Find where the given text appears and provide that cell's center as [X, Y] coordinate. 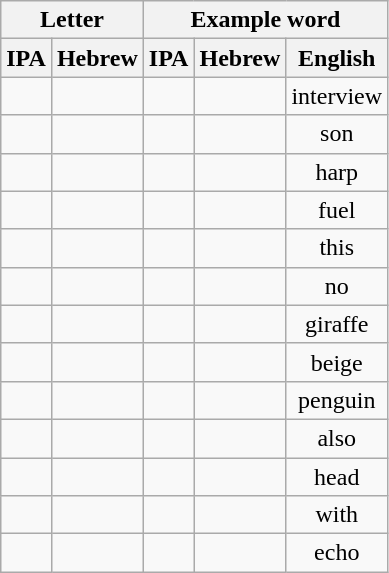
penguin [337, 400]
no [337, 286]
with [337, 515]
son [337, 134]
Letter [72, 20]
interview [337, 96]
fuel [337, 210]
beige [337, 362]
head [337, 477]
also [337, 438]
giraffe [337, 324]
Example word [265, 20]
harp [337, 172]
English [337, 58]
echo [337, 553]
this [337, 248]
